Capture the cell that displays the provided text and extract its (X, Y) central coordinate. 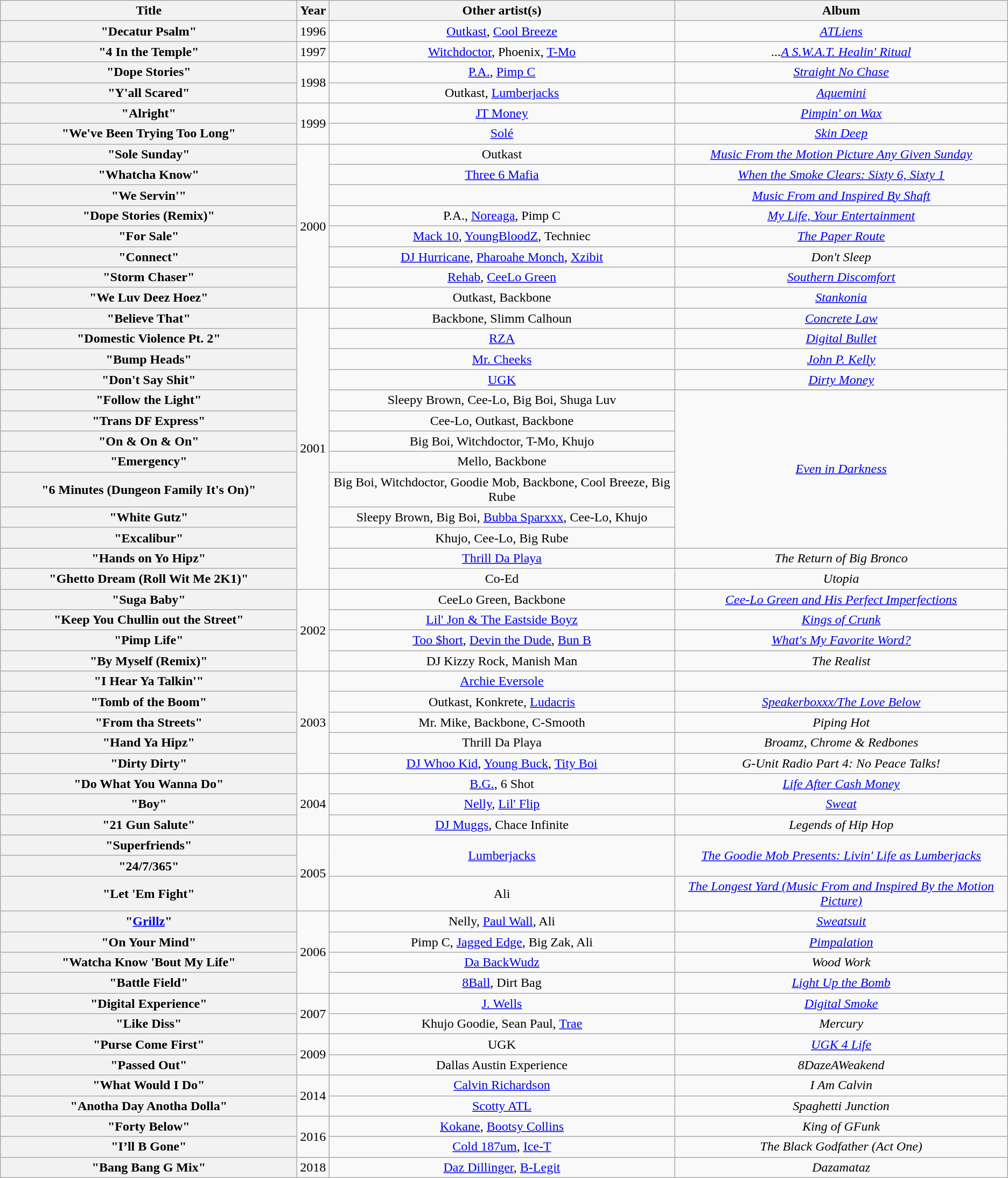
8Ball, Dirt Bag (502, 983)
"White Gutz" (149, 517)
2018 (313, 1167)
2001 (313, 449)
Lil' Jon & The Eastside Boyz (502, 620)
JT Money (502, 113)
RZA (502, 339)
Nelly, Lil' Flip (502, 804)
"For Sale" (149, 236)
"Boy" (149, 804)
2009 (313, 1055)
Speakerboxxx/The Love Below (841, 702)
"Let 'Em Fight" (149, 893)
Light Up the Bomb (841, 983)
"Dope Stories" (149, 72)
Skin Deep (841, 134)
Cold 187um, Ice-T (502, 1147)
Lumberjacks (502, 855)
"Anotha Day Anotha Dolla" (149, 1106)
Album (841, 11)
The Black Godfather (Act One) (841, 1147)
Outkast (502, 154)
Daz Dillinger, B-Legit (502, 1167)
Sleepy Brown, Big Boi, Bubba Sparxxx, Cee-Lo, Khujo (502, 517)
Solé (502, 134)
Khujo, Cee-Lo, Big Rube (502, 538)
"Trans DF Express" (149, 421)
The Return of Big Bronco (841, 558)
"Alright" (149, 113)
Pimpalation (841, 942)
Mercury (841, 1024)
Outkast, Lumberjacks (502, 93)
1999 (313, 123)
"Decatur Psalm" (149, 31)
Year (313, 11)
Mack 10, YoungBloodZ, Techniec (502, 236)
"Forty Below" (149, 1126)
P.A., Noreaga, Pimp C (502, 215)
2005 (313, 873)
"Like Diss" (149, 1024)
Digital Smoke (841, 1003)
"Domestic Violence Pt. 2" (149, 339)
"On & On & On" (149, 441)
Kokane, Bootsy Collins (502, 1126)
CeeLo Green, Backbone (502, 600)
Digital Bullet (841, 339)
"Connect" (149, 257)
"6 Minutes (Dungeon Family It's On)" (149, 489)
Witchdoctor, Phoenix, T-Mo (502, 52)
Music From the Motion Picture Any Given Sunday (841, 154)
Music From and Inspired By Shaft (841, 195)
1996 (313, 31)
Aquemini (841, 93)
Calvin Richardson (502, 1085)
King of GFunk (841, 1126)
"We Servin'" (149, 195)
ATLiens (841, 31)
"Don't Say Shit" (149, 380)
Sleepy Brown, Cee-Lo, Big Boi, Shuga Luv (502, 400)
Straight No Chase (841, 72)
Mello, Backbone (502, 462)
Life After Cash Money (841, 784)
"What Would I Do" (149, 1085)
"Follow the Light" (149, 400)
"Emergency" (149, 462)
Other artist(s) (502, 11)
"Sole Sunday" (149, 154)
Too $hort, Devin the Dude, Bun B (502, 640)
My Life, Your Entertainment (841, 215)
The Realist (841, 661)
Nelly, Paul Wall, Ali (502, 921)
Pimpin' on Wax (841, 113)
Southern Discomfort (841, 277)
"On Your Mind" (149, 942)
"By Myself (Remix)" (149, 661)
2006 (313, 952)
Cee-Lo, Outkast, Backbone (502, 421)
Three 6 Mafia (502, 175)
Legends of Hip Hop (841, 825)
"Hands on Yo Hipz" (149, 558)
Kings of Crunk (841, 620)
"Believe That" (149, 318)
What's My Favorite Word? (841, 640)
Outkast, Cool Breeze (502, 31)
"Keep You Chullin out the Street" (149, 620)
...A S.W.A.T. Healin' Ritual (841, 52)
When the Smoke Clears: Sixty 6, Sixty 1 (841, 175)
Utopia (841, 578)
"Pimp Life" (149, 640)
"Ghetto Dream (Roll Wit Me 2K1)" (149, 578)
The Goodie Mob Presents: Livin' Life as Lumberjacks (841, 855)
John P. Kelly (841, 359)
Co-Ed (502, 578)
Piping Hot (841, 722)
DJ Kizzy Rock, Manish Man (502, 661)
8DazeAWeakend (841, 1065)
Broamz, Chrome & Redbones (841, 743)
"We've Been Trying Too Long" (149, 134)
2002 (313, 630)
Archie Eversole (502, 681)
Mr. Cheeks (502, 359)
Rehab, CeeLo Green (502, 277)
2014 (313, 1096)
Wood Work (841, 963)
UGK 4 Life (841, 1044)
P.A., Pimp C (502, 72)
Dazamataz (841, 1167)
DJ Whoo Kid, Young Buck, Tity Boi (502, 763)
"Watcha Know 'Bout My Life" (149, 963)
"Suga Baby" (149, 600)
"Superfriends" (149, 845)
1998 (313, 82)
Outkast, Backbone (502, 298)
"I’ll B Gone" (149, 1147)
"Do What You Wanna Do" (149, 784)
"Digital Experience" (149, 1003)
"21 Gun Salute" (149, 825)
Big Boi, Witchdoctor, T-Mo, Khujo (502, 441)
"Passed Out" (149, 1065)
2003 (313, 722)
"Tomb of the Boom" (149, 702)
"4 In the Temple" (149, 52)
"From tha Streets" (149, 722)
Even in Darkness (841, 469)
Mr. Mike, Backbone, C-Smooth (502, 722)
Concrete Law (841, 318)
Cee-Lo Green and His Perfect Imperfections (841, 600)
Da BackWudz (502, 963)
"24/7/365" (149, 866)
Don't Sleep (841, 257)
"Battle Field" (149, 983)
Outkast, Konkrete, Ludacris (502, 702)
"Excalibur" (149, 538)
"Bang Bang G Mix" (149, 1167)
The Longest Yard (Music From and Inspired By the Motion Picture) (841, 893)
"Hand Ya Hipz" (149, 743)
1997 (313, 52)
The Paper Route (841, 236)
2000 (313, 226)
"Y'all Scared" (149, 93)
"We Luv Deez Hoez" (149, 298)
2004 (313, 804)
"I Hear Ya Talkin'" (149, 681)
Stankonia (841, 298)
Sweat (841, 804)
"Whatcha Know" (149, 175)
Dallas Austin Experience (502, 1065)
2007 (313, 1014)
"Grillz" (149, 921)
Khujo Goodie, Sean Paul, Trae (502, 1024)
J. Wells (502, 1003)
2016 (313, 1137)
Sweatsuit (841, 921)
Big Boi, Witchdoctor, Goodie Mob, Backbone, Cool Breeze, Big Rube (502, 489)
B.G., 6 Shot (502, 784)
Backbone, Slimm Calhoun (502, 318)
Scotty ATL (502, 1106)
Ali (502, 893)
Dirty Money (841, 380)
Pimp C, Jagged Edge, Big Zak, Ali (502, 942)
Spaghetti Junction (841, 1106)
"Dirty Dirty" (149, 763)
DJ Muggs, Chace Infinite (502, 825)
"Purse Come First" (149, 1044)
"Storm Chaser" (149, 277)
"Bump Heads" (149, 359)
Title (149, 11)
DJ Hurricane, Pharoahe Monch, Xzibit (502, 257)
I Am Calvin (841, 1085)
"Dope Stories (Remix)" (149, 215)
G-Unit Radio Part 4: No Peace Talks! (841, 763)
